For the text-containing cell, return its midpoint in [x, y] coordinate format. 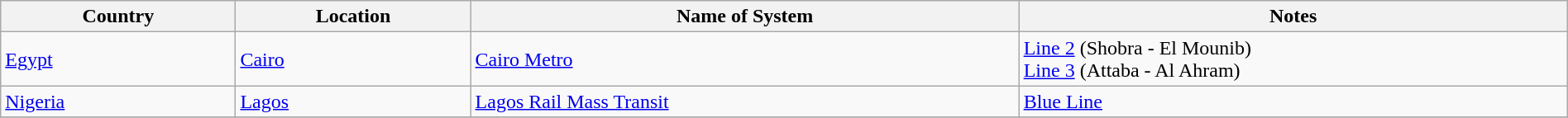
Location [353, 17]
Cairo Metro [744, 59]
Country [118, 17]
Name of System [744, 17]
Notes [1293, 17]
Lagos Rail Mass Transit [744, 101]
Cairo [353, 59]
Line 2 (Shobra - El Mounib)Line 3 (Attaba - Al Ahram) [1293, 59]
Blue Line [1293, 101]
Egypt [118, 59]
Lagos [353, 101]
Nigeria [118, 101]
